Output the [X, Y] coordinate of the center of the cell containing the given text.  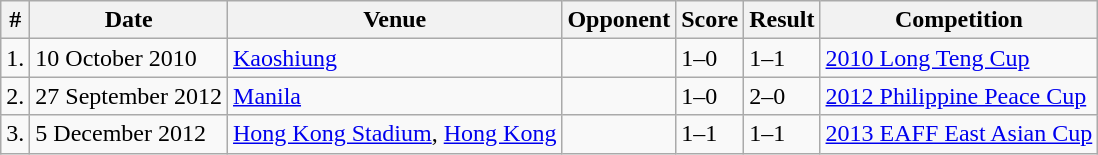
5 December 2012 [129, 134]
Manila [395, 96]
2013 EAFF East Asian Cup [959, 134]
Venue [395, 20]
27 September 2012 [129, 96]
3. [16, 134]
# [16, 20]
Result [782, 20]
2010 Long Teng Cup [959, 58]
2012 Philippine Peace Cup [959, 96]
Opponent [619, 20]
Competition [959, 20]
Hong Kong Stadium, Hong Kong [395, 134]
Kaoshiung [395, 58]
2. [16, 96]
2–0 [782, 96]
1. [16, 58]
Score [710, 20]
10 October 2010 [129, 58]
Date [129, 20]
